Search for the cell housing the specified text and yield its [X, Y] center coordinate. 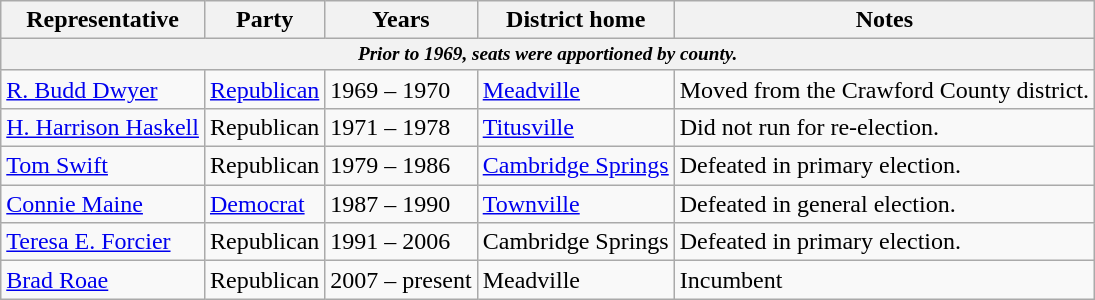
Townville [576, 204]
H. Harrison Haskell [103, 128]
Brad Roae [103, 280]
1987 – 1990 [401, 204]
Years [401, 20]
Democrat [264, 204]
Tom Swift [103, 166]
1971 – 1978 [401, 128]
1969 – 1970 [401, 89]
Moved from the Crawford County district. [884, 89]
R. Budd Dwyer [103, 89]
2007 – present [401, 280]
Defeated in general election. [884, 204]
Incumbent [884, 280]
Teresa E. Forcier [103, 242]
Prior to 1969, seats were apportioned by county. [548, 55]
Did not run for re-election. [884, 128]
Representative [103, 20]
1979 – 1986 [401, 166]
Party [264, 20]
District home [576, 20]
1991 – 2006 [401, 242]
Notes [884, 20]
Connie Maine [103, 204]
Titusville [576, 128]
